Locate the cell with the specified text and output its [X, Y] center coordinate. 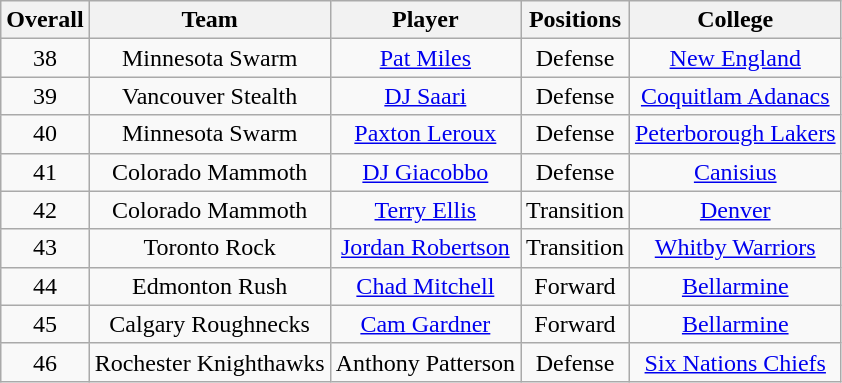
Anthony Patterson [425, 362]
Rochester Knighthawks [210, 362]
38 [45, 58]
Player [425, 20]
Vancouver Stealth [210, 96]
Six Nations Chiefs [735, 362]
45 [45, 324]
46 [45, 362]
41 [45, 172]
Edmonton Rush [210, 286]
Toronto Rock [210, 248]
Chad Mitchell [425, 286]
39 [45, 96]
College [735, 20]
Jordan Robertson [425, 248]
Paxton Leroux [425, 134]
44 [45, 286]
Positions [576, 20]
Cam Gardner [425, 324]
DJ Giacobbo [425, 172]
Terry Ellis [425, 210]
42 [45, 210]
Canisius [735, 172]
Overall [45, 20]
40 [45, 134]
Calgary Roughnecks [210, 324]
43 [45, 248]
New England [735, 58]
Peterborough Lakers [735, 134]
Coquitlam Adanacs [735, 96]
DJ Saari [425, 96]
Denver [735, 210]
Pat Miles [425, 58]
Whitby Warriors [735, 248]
Team [210, 20]
